Extract the (x, y) coordinate from the center of the cell holding the provided text.  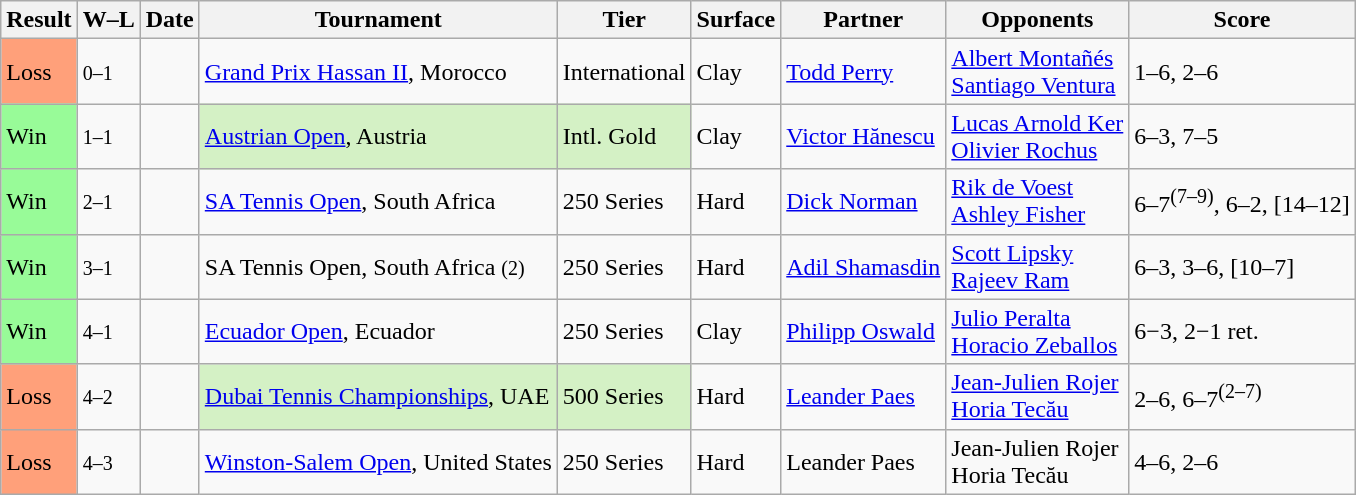
2–1 (108, 202)
Tier (624, 20)
4–1 (108, 332)
Opponents (1038, 20)
Dubai Tennis Championships, UAE (378, 396)
500 Series (624, 396)
Austrian Open, Austria (378, 136)
SA Tennis Open, South Africa (378, 202)
Score (1242, 20)
Scott Lipsky Rajeev Ram (1038, 266)
Adil Shamasdin (864, 266)
Rik de Voest Ashley Fisher (1038, 202)
6−3, 2−1 ret. (1242, 332)
4–6, 2–6 (1242, 462)
4–3 (108, 462)
6–7(7–9), 6–2, [14–12] (1242, 202)
Date (170, 20)
6–3, 7–5 (1242, 136)
Result (39, 20)
Winston-Salem Open, United States (378, 462)
6–3, 3–6, [10–7] (1242, 266)
Victor Hănescu (864, 136)
2–6, 6–7(2–7) (1242, 396)
4–2 (108, 396)
International (624, 72)
Grand Prix Hassan II, Morocco (378, 72)
Lucas Arnold Ker Olivier Rochus (1038, 136)
Tournament (378, 20)
1–6, 2–6 (1242, 72)
Philipp Oswald (864, 332)
W–L (108, 20)
1–1 (108, 136)
Ecuador Open, Ecuador (378, 332)
3–1 (108, 266)
0–1 (108, 72)
Dick Norman (864, 202)
Albert Montañés Santiago Ventura (1038, 72)
Surface (736, 20)
Julio Peralta Horacio Zeballos (1038, 332)
SA Tennis Open, South Africa (2) (378, 266)
Partner (864, 20)
Intl. Gold (624, 136)
Todd Perry (864, 72)
